Identify which cell holds the provided text, then report its (x, y) central coordinate. 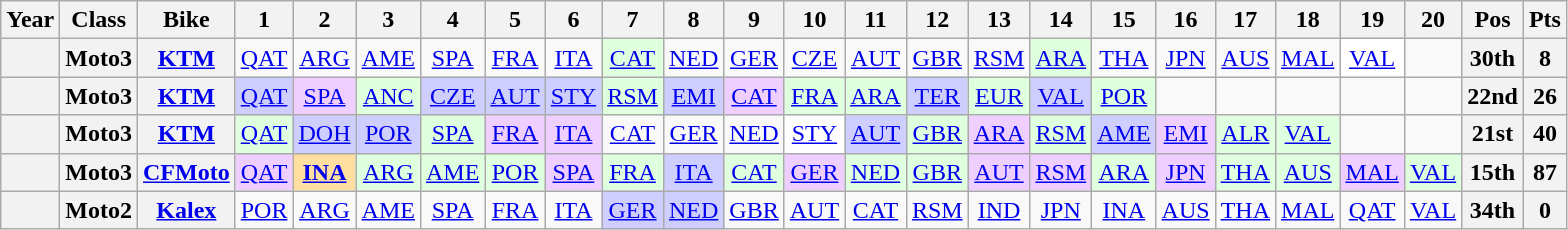
5 (515, 20)
4 (452, 20)
10 (814, 20)
2 (324, 20)
Bike (187, 20)
22nd (1493, 96)
0 (1544, 210)
7 (633, 20)
Year (30, 20)
20 (1432, 20)
12 (937, 20)
ANC (388, 96)
87 (1544, 172)
Moto2 (99, 210)
34th (1493, 210)
EUR (999, 96)
TER (937, 96)
17 (1245, 20)
9 (754, 20)
30th (1493, 58)
Kalex (187, 210)
14 (1061, 20)
DOH (324, 134)
11 (876, 20)
19 (1372, 20)
IND (999, 210)
15th (1493, 172)
6 (573, 20)
15 (1124, 20)
3 (388, 20)
Pts (1544, 20)
1 (264, 20)
ALR (1245, 134)
13 (999, 20)
Pos (1493, 20)
CFMoto (187, 172)
Class (99, 20)
26 (1544, 96)
16 (1186, 20)
21st (1493, 134)
40 (1544, 134)
18 (1308, 20)
